Output the [X, Y] coordinate of the center of the cell containing the given text.  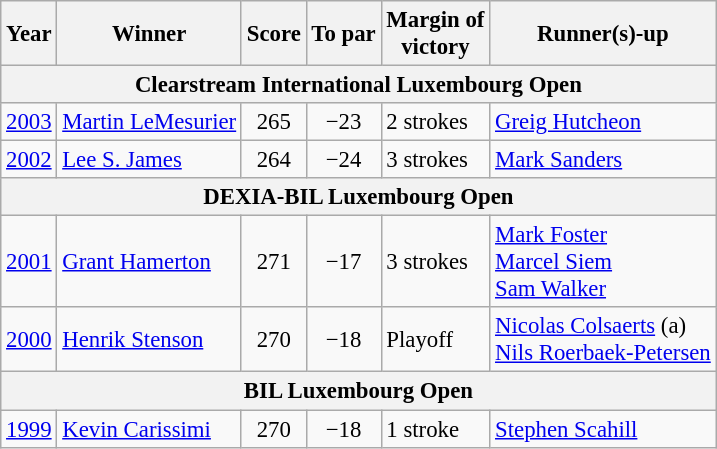
Winner [150, 34]
Nicolas Colsaerts (a) Nils Roerbaek-Petersen [603, 340]
Playoff [436, 340]
264 [274, 160]
2003 [29, 122]
Score [274, 34]
BIL Luxembourg Open [358, 391]
DEXIA-BIL Luxembourg Open [358, 197]
Henrik Stenson [150, 340]
Mark Sanders [603, 160]
265 [274, 122]
Clearstream International Luxembourg Open [358, 85]
Runner(s)-up [603, 34]
Margin ofvictory [436, 34]
2000 [29, 340]
Martin LeMesurier [150, 122]
Mark Foster Marcel Siem Sam Walker [603, 262]
2001 [29, 262]
Greig Hutcheon [603, 122]
1999 [29, 429]
−24 [344, 160]
Kevin Carissimi [150, 429]
−23 [344, 122]
Year [29, 34]
To par [344, 34]
2002 [29, 160]
2 strokes [436, 122]
Grant Hamerton [150, 262]
1 stroke [436, 429]
271 [274, 262]
Stephen Scahill [603, 429]
−17 [344, 262]
Lee S. James [150, 160]
